Detect which cell encompasses the target text, then output its (x, y) center coordinate. 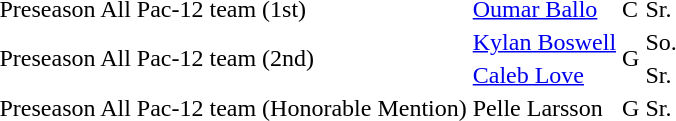
Caleb Love (544, 75)
G (631, 58)
Kylan Boswell (544, 42)
